Capture the cell that displays the provided text and extract its (X, Y) central coordinate. 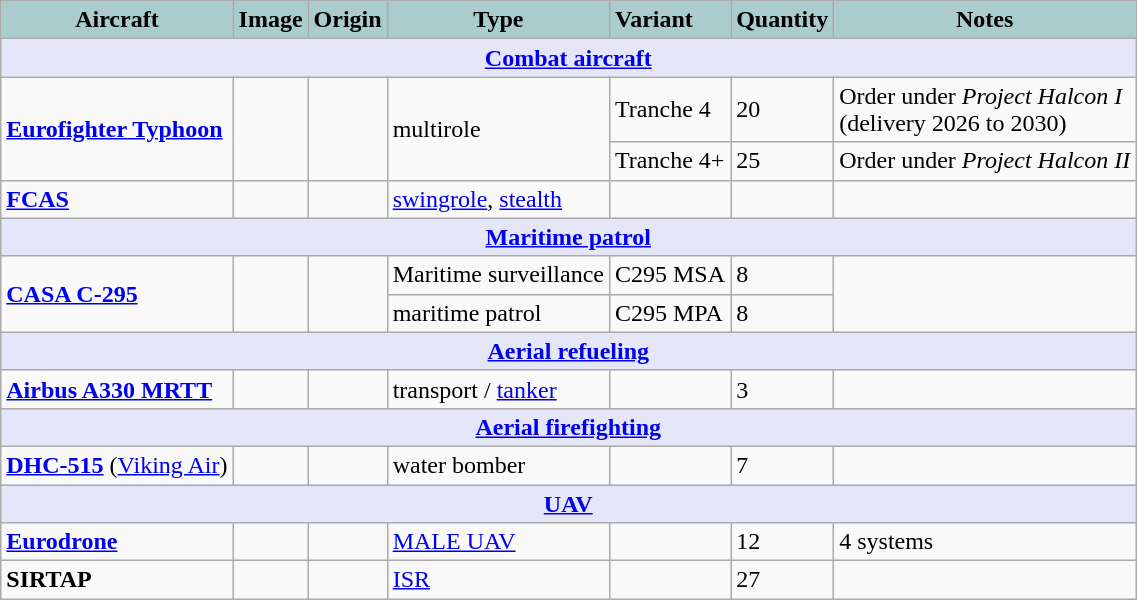
Quantity (782, 20)
multirole (498, 128)
maritime patrol (498, 313)
Eurofighter Typhoon (117, 128)
4 systems (985, 542)
Type (498, 20)
Aerial firefighting (568, 427)
Origin (348, 20)
MALE UAV (498, 542)
SIRTAP (117, 580)
12 (782, 542)
UAV (568, 503)
20 (782, 110)
C295 MPA (670, 313)
C295 MSA (670, 275)
swingrole, stealth (498, 199)
Combat aircraft (568, 58)
Airbus A330 MRTT (117, 389)
FCAS (117, 199)
Order under Project Halcon II (985, 161)
transport / tanker (498, 389)
25 (782, 161)
ISR (498, 580)
Variant (670, 20)
Aerial refueling (568, 351)
Notes (985, 20)
Order under Project Halcon I(delivery 2026 to 2030) (985, 110)
water bomber (498, 465)
Tranche 4 (670, 110)
Aircraft (117, 20)
Image (270, 20)
Maritime patrol (568, 237)
27 (782, 580)
Eurodrone (117, 542)
Tranche 4+ (670, 161)
DHC-515 (Viking Air) (117, 465)
7 (782, 465)
3 (782, 389)
Maritime surveillance (498, 275)
CASA C-295 (117, 294)
